Return [x, y] of the center of cell containing provided text 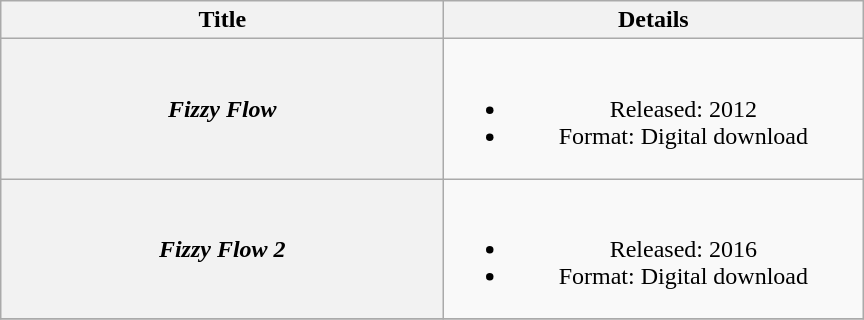
Fizzy Flow 2 [222, 249]
Details [654, 20]
Released: 2012Format: Digital download [654, 109]
Fizzy Flow [222, 109]
Title [222, 20]
Released: 2016Format: Digital download [654, 249]
